Determine the [X, Y] coordinate at the center of the cell enclosing the given text.  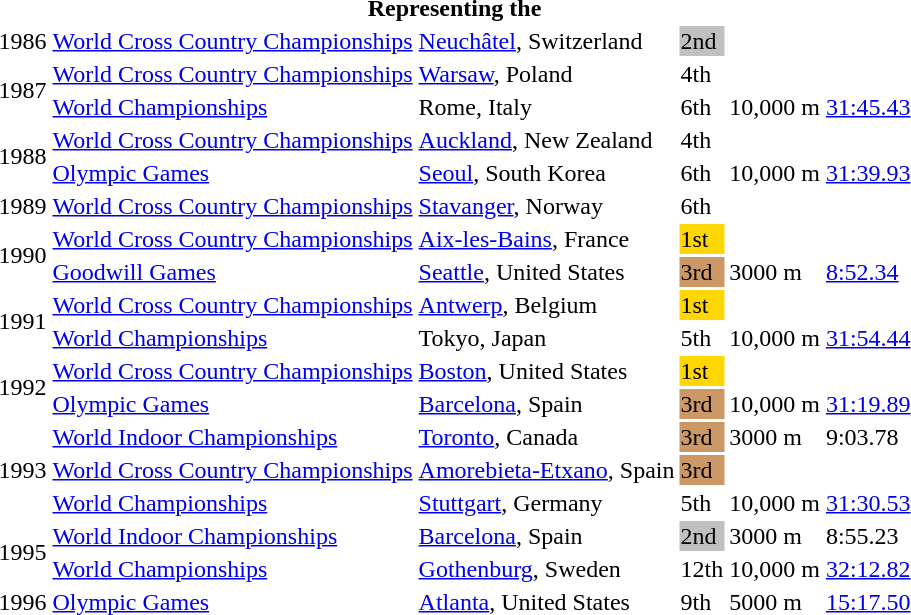
Warsaw, Poland [546, 74]
Gothenburg, Sweden [546, 569]
Stavanger, Norway [546, 206]
Stuttgart, Germany [546, 503]
12th [702, 569]
Auckland, New Zealand [546, 140]
Amorebieta-Etxano, Spain [546, 470]
Seattle, United States [546, 272]
Tokyo, Japan [546, 338]
Seoul, South Korea [546, 173]
Toronto, Canada [546, 437]
Neuchâtel, Switzerland [546, 41]
Goodwill Games [232, 272]
Rome, Italy [546, 107]
Boston, United States [546, 371]
Aix-les-Bains, France [546, 239]
Antwerp, Belgium [546, 305]
